Determine the (X, Y) coordinate at the center of the cell enclosing the given text.  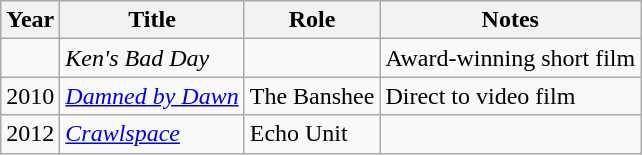
Ken's Bad Day (152, 58)
2010 (30, 96)
Crawlspace (152, 134)
Echo Unit (312, 134)
Damned by Dawn (152, 96)
Notes (510, 20)
Role (312, 20)
Title (152, 20)
2012 (30, 134)
Award-winning short film (510, 58)
Direct to video film (510, 96)
The Banshee (312, 96)
Year (30, 20)
